For the text-containing cell, return its midpoint in [x, y] coordinate format. 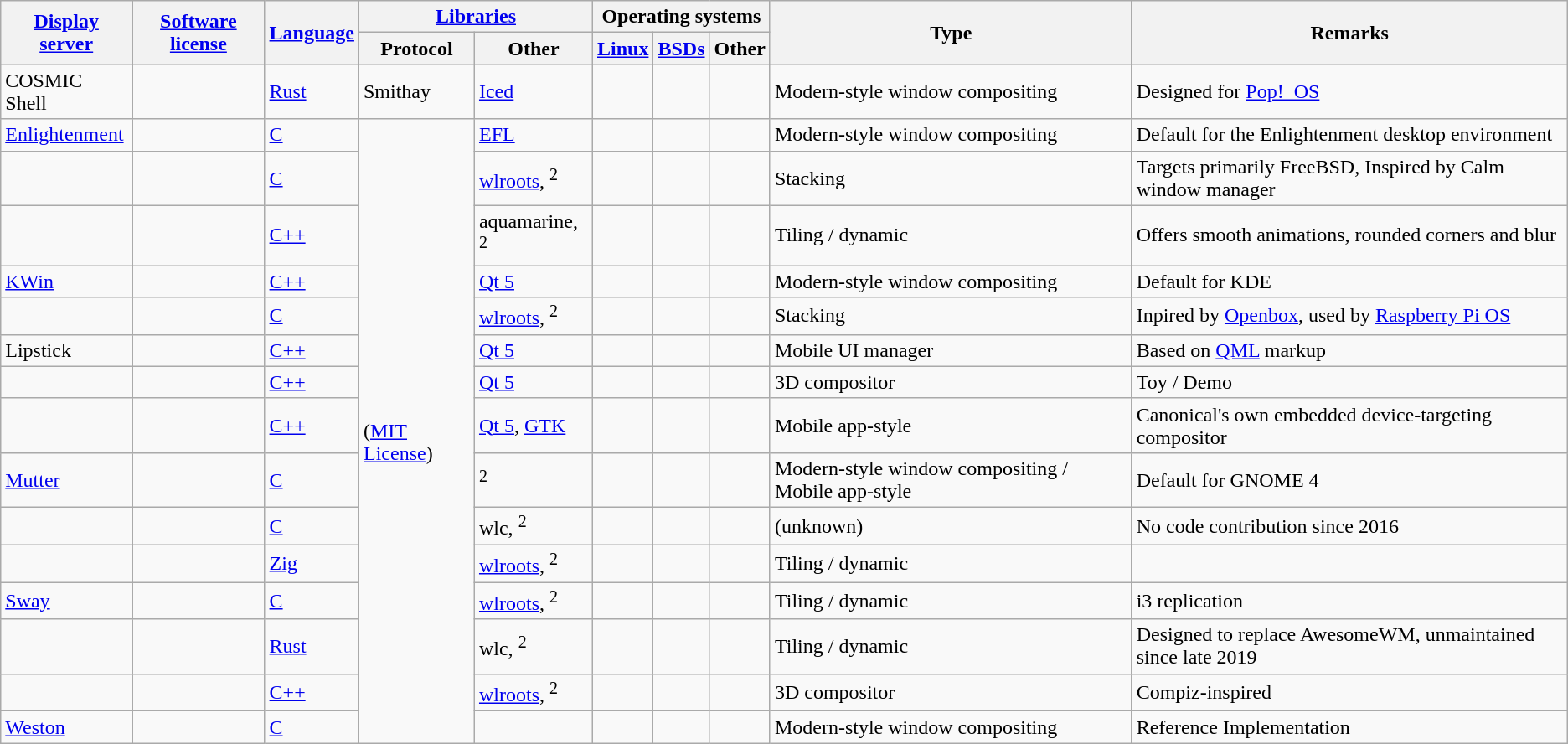
Sway [67, 602]
(unknown) [951, 526]
Canonical's own embedded device-targeting compositor [1349, 426]
Type [951, 33]
Mobile UI manager [951, 350]
Zig [312, 563]
(MIT License) [416, 431]
Reference Implementation [1349, 727]
Libraries [476, 17]
Default for the Enlightenment desktop environment [1349, 135]
Lipstick [67, 350]
Smithay [416, 92]
No code contribution since 2016 [1349, 526]
Linux [622, 49]
EFL [533, 135]
Qt 5, GTK [533, 426]
Software license [199, 33]
Targets primarily FreeBSD, Inspired by Calm window manager [1349, 178]
Default for KDE [1349, 282]
KWin [67, 282]
aquamarine, 2 [533, 235]
Protocol [416, 49]
Operating systems [681, 17]
Remarks [1349, 33]
Based on QML markup [1349, 350]
BSDs [682, 49]
Display server [67, 33]
i3 replication [1349, 602]
Designed for Pop!_OS [1349, 92]
COSMIC Shell [67, 92]
Default for GNOME 4 [1349, 479]
Designed to replace AwesomeWM, unmaintained since late 2019 [1349, 647]
2 [533, 479]
Language [312, 33]
Mutter [67, 479]
Weston [67, 727]
Inpired by Openbox, used by Raspberry Pi OS [1349, 317]
Compiz-inspired [1349, 692]
Toy / Demo [1349, 382]
Modern-style window compositing / Mobile app-style [951, 479]
Mobile app-style [951, 426]
Iced [533, 92]
Offers smooth animations, rounded corners and blur [1349, 235]
Enlightenment [67, 135]
